Capture the cell that displays the provided text and extract its (X, Y) central coordinate. 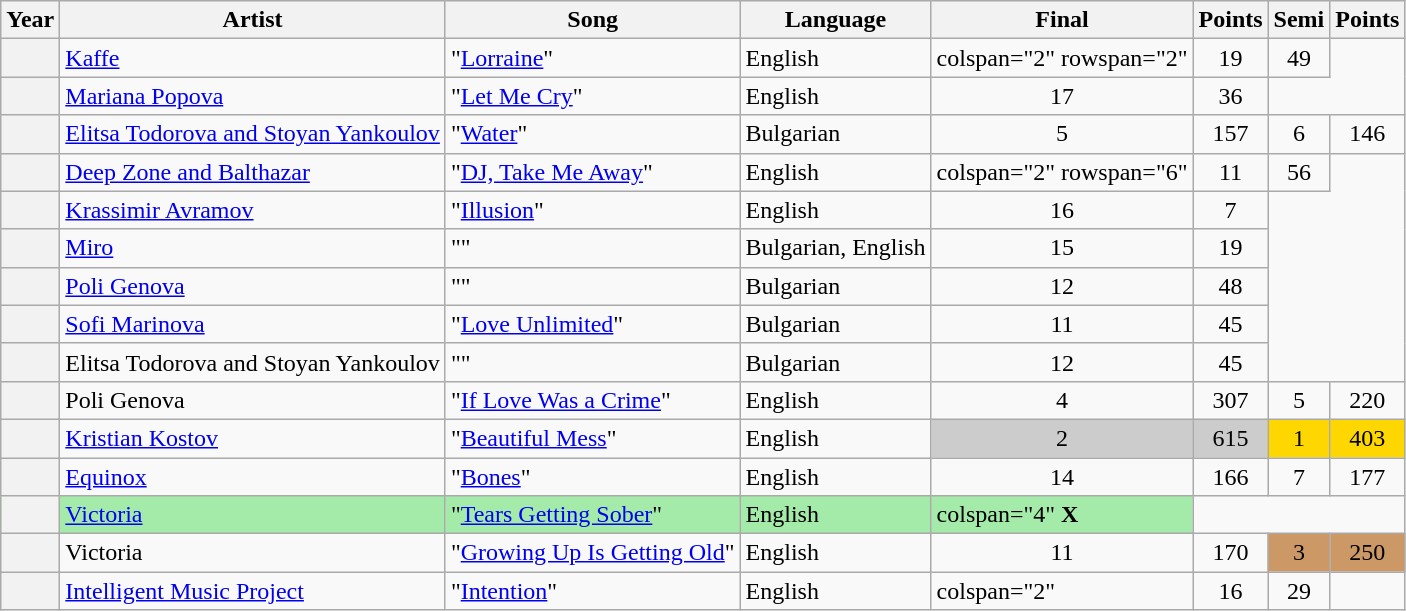
"If Love Was a Crime" (592, 400)
"DJ, Take Me Away" (592, 172)
colspan="2" (1062, 591)
"Let Me Cry" (592, 96)
157 (1230, 134)
4 (1062, 400)
"Lorraine" (592, 58)
Sofi Marinova (253, 324)
Miro (253, 248)
Final (1062, 20)
29 (1299, 591)
56 (1299, 172)
6 (1299, 134)
146 (1368, 134)
Mariana Popova (253, 96)
166 (1230, 477)
14 (1062, 477)
48 (1230, 286)
177 (1368, 477)
Song (592, 20)
403 (1368, 438)
Artist (253, 20)
Krassimir Avramov (253, 210)
colspan="4" X (1062, 515)
"Illusion" (592, 210)
Equinox (253, 477)
2 (1062, 438)
colspan="2" rowspan="2" (1062, 58)
Intelligent Music Project (253, 591)
36 (1230, 96)
17 (1062, 96)
Kristian Kostov (253, 438)
colspan="2" rowspan="6" (1062, 172)
"Tears Getting Sober" (592, 515)
615 (1230, 438)
Bulgarian, English (836, 248)
"Growing Up Is Getting Old" (592, 553)
Language (836, 20)
15 (1062, 248)
"Bones" (592, 477)
307 (1230, 400)
1 (1299, 438)
250 (1368, 553)
Year (30, 20)
Deep Zone and Balthazar (253, 172)
"Intention" (592, 591)
"Beautiful Mess" (592, 438)
Kaffe (253, 58)
"Love Unlimited" (592, 324)
Semi (1299, 20)
49 (1299, 58)
170 (1230, 553)
"Water" (592, 134)
3 (1299, 553)
220 (1368, 400)
